Pinpoint the cell where the given text exists, returning its (X, Y) midpoint coordinate. 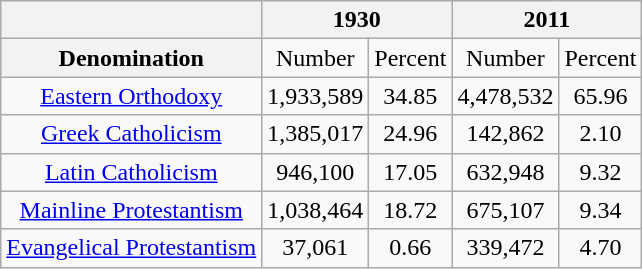
Denomination (132, 58)
24.96 (410, 134)
946,100 (316, 172)
Mainline Protestantism (132, 210)
9.32 (600, 172)
2.10 (600, 134)
2011 (547, 20)
1,933,589 (316, 96)
1,385,017 (316, 134)
0.66 (410, 248)
9.34 (600, 210)
4.70 (600, 248)
4,478,532 (506, 96)
142,862 (506, 134)
339,472 (506, 248)
Eastern Orthodoxy (132, 96)
18.72 (410, 210)
1930 (357, 20)
Evangelical Protestantism (132, 248)
65.96 (600, 96)
37,061 (316, 248)
1,038,464 (316, 210)
34.85 (410, 96)
675,107 (506, 210)
Latin Catholicism (132, 172)
17.05 (410, 172)
632,948 (506, 172)
Greek Catholicism (132, 134)
